Detect which cell encompasses the target text, then output its (x, y) center coordinate. 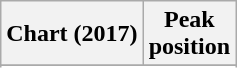
Chart (2017) (72, 34)
Peak position (189, 34)
